Extract the [x, y] coordinate from the center of the cell holding the provided text.  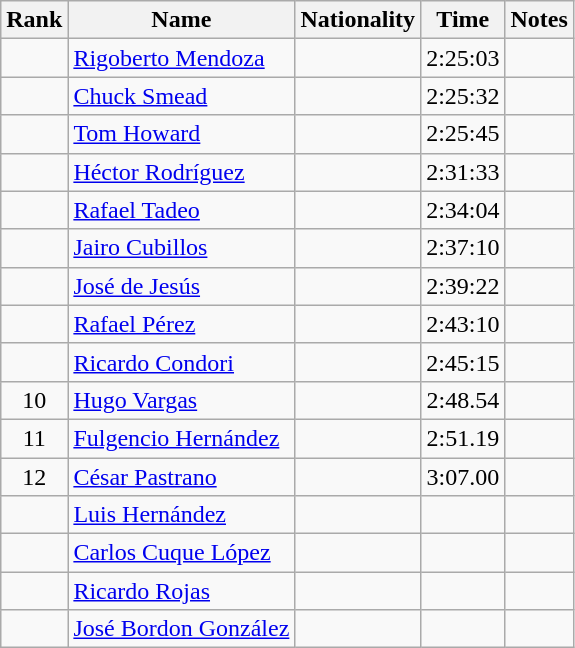
Notes [539, 20]
2:34:04 [463, 210]
2:51.19 [463, 438]
Ricardo Condori [182, 362]
Rafael Pérez [182, 324]
Time [463, 20]
Chuck Smead [182, 96]
10 [34, 400]
2:31:33 [463, 172]
José Bordon González [182, 629]
Hugo Vargas [182, 400]
2:39:22 [463, 286]
Luis Hernández [182, 515]
2:25:32 [463, 96]
César Pastrano [182, 477]
Héctor Rodríguez [182, 172]
12 [34, 477]
2:48.54 [463, 400]
Ricardo Rojas [182, 591]
Nationality [358, 20]
Rank [34, 20]
3:07.00 [463, 477]
Rigoberto Mendoza [182, 58]
Carlos Cuque López [182, 553]
Jairo Cubillos [182, 248]
Name [182, 20]
José de Jesús [182, 286]
2:43:10 [463, 324]
11 [34, 438]
2:45:15 [463, 362]
Fulgencio Hernández [182, 438]
2:37:10 [463, 248]
Rafael Tadeo [182, 210]
Tom Howard [182, 134]
2:25:45 [463, 134]
2:25:03 [463, 58]
